Search for the cell housing the specified text and yield its [X, Y] center coordinate. 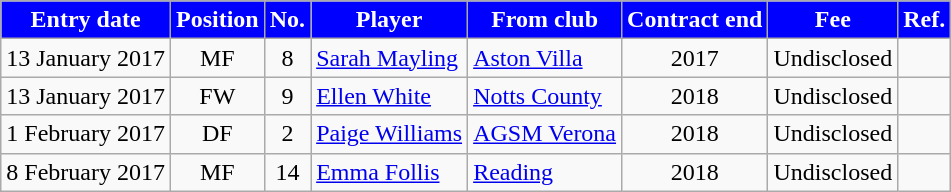
1 February 2017 [86, 134]
From club [545, 20]
8 February 2017 [86, 172]
Contract end [695, 20]
Notts County [545, 96]
No. [287, 20]
9 [287, 96]
Emma Follis [390, 172]
2 [287, 134]
Sarah Mayling [390, 58]
Ref. [924, 20]
Reading [545, 172]
DF [217, 134]
Entry date [86, 20]
Paige Williams [390, 134]
Aston Villa [545, 58]
14 [287, 172]
FW [217, 96]
AGSM Verona [545, 134]
Ellen White [390, 96]
Fee [833, 20]
Position [217, 20]
8 [287, 58]
2017 [695, 58]
Player [390, 20]
